For the text-containing cell, return its midpoint in [X, Y] coordinate format. 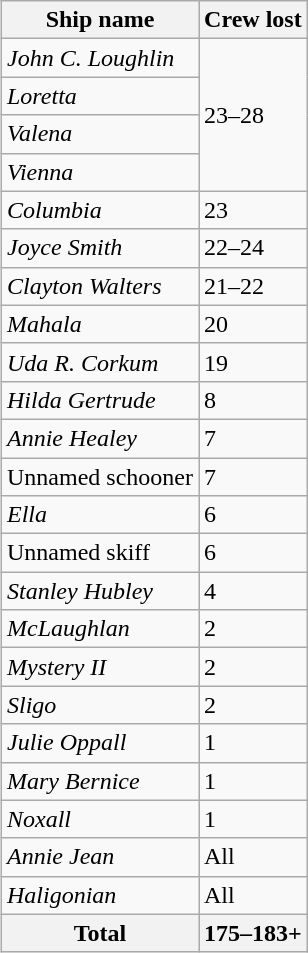
23–28 [252, 115]
175–183+ [252, 933]
Columbia [100, 210]
21–22 [252, 286]
Uda R. Corkum [100, 362]
19 [252, 362]
Julie Oppall [100, 743]
Total [100, 933]
Sligo [100, 705]
McLaughlan [100, 629]
Mystery II [100, 667]
Vienna [100, 172]
Noxall [100, 819]
20 [252, 324]
John C. Loughlin [100, 58]
23 [252, 210]
Haligonian [100, 895]
Unnamed skiff [100, 553]
Crew lost [252, 20]
4 [252, 591]
Hilda Gertrude [100, 400]
Ella [100, 515]
Mahala [100, 324]
22–24 [252, 248]
Loretta [100, 96]
Stanley Hubley [100, 591]
Clayton Walters [100, 286]
Annie Jean [100, 857]
Mary Bernice [100, 781]
Ship name [100, 20]
8 [252, 400]
Joyce Smith [100, 248]
Annie Healey [100, 438]
Valena [100, 134]
Unnamed schooner [100, 477]
